Find where the given text appears and provide that cell's center as (X, Y) coordinate. 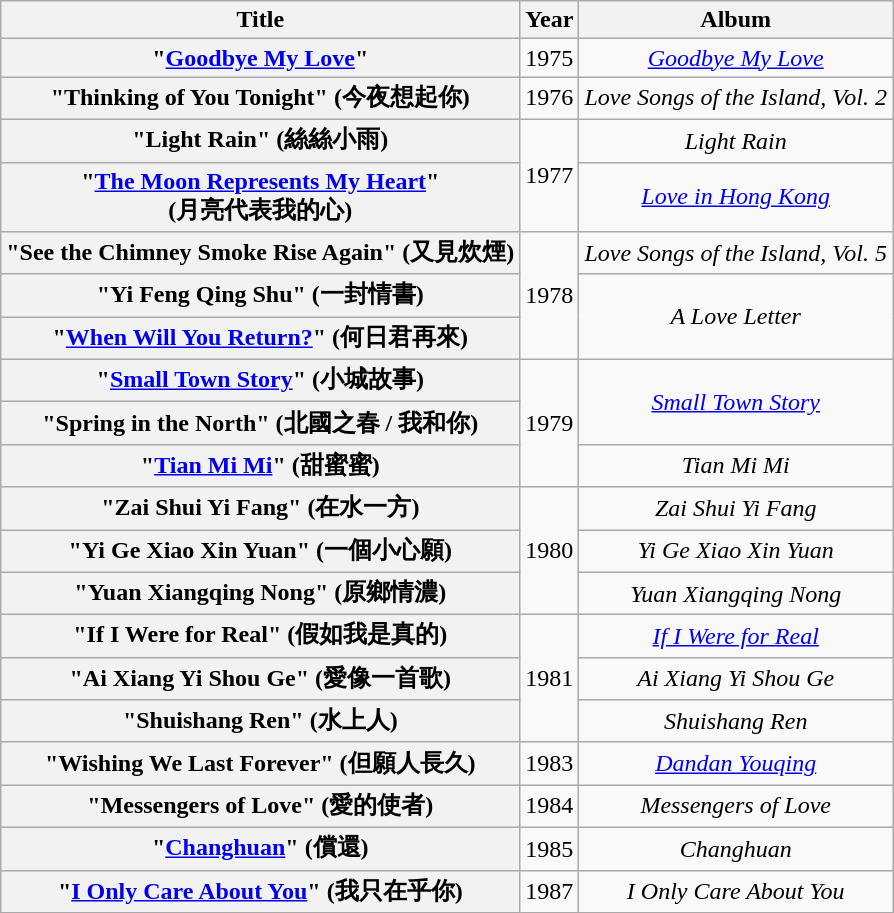
"Small Town Story" (小城故事) (260, 380)
"Shuishang Ren" (水上人) (260, 722)
Album (736, 20)
"Changhuan" (償還) (260, 848)
Goodbye My Love (736, 58)
"Tian Mi Mi" (甜蜜蜜) (260, 466)
Messengers of Love (736, 806)
"Ai Xiang Yi Shou Ge" (愛像一首歌) (260, 678)
"Yi Ge Xiao Xin Yuan" (一個小心願) (260, 552)
"If I Were for Real" (假如我是真的) (260, 636)
"When Will You Return?" (何日君再來) (260, 338)
"Yi Feng Qing Shu" (一封情書) (260, 296)
1980 (550, 551)
Dandan Youqing (736, 764)
Yuan Xiangqing Nong (736, 594)
1978 (550, 296)
1985 (550, 848)
1984 (550, 806)
1976 (550, 98)
Light Rain (736, 140)
1987 (550, 892)
Small Town Story (736, 402)
"Zai Shui Yi Fang" (在水一方) (260, 508)
"The Moon Represents My Heart"(月亮代表我的心) (260, 197)
Year (550, 20)
"Spring in the North" (北國之春 / 我和你) (260, 424)
I Only Care About You (736, 892)
Changhuan (736, 848)
"Wishing We Last Forever" (但願人長久) (260, 764)
Love in Hong Kong (736, 197)
Zai Shui Yi Fang (736, 508)
Love Songs of the Island, Vol. 2 (736, 98)
1979 (550, 423)
Ai Xiang Yi Shou Ge (736, 678)
"Messengers of Love" (愛的使者) (260, 806)
If I Were for Real (736, 636)
"I Only Care About You" (我只在乎你) (260, 892)
"Yuan Xiangqing Nong" (原鄉情濃) (260, 594)
"Light Rain" (絲絲小雨) (260, 140)
Shuishang Ren (736, 722)
Tian Mi Mi (736, 466)
1981 (550, 679)
Yi Ge Xiao Xin Yuan (736, 552)
"Goodbye My Love" (260, 58)
Title (260, 20)
"See the Chimney Smoke Rise Again" (又見炊煙) (260, 254)
"Thinking of You Tonight" (今夜想起你) (260, 98)
1975 (550, 58)
1977 (550, 175)
1983 (550, 764)
A Love Letter (736, 316)
Love Songs of the Island, Vol. 5 (736, 254)
